Return the [X, Y] coordinate for the center point of the cell that contains the specified text.  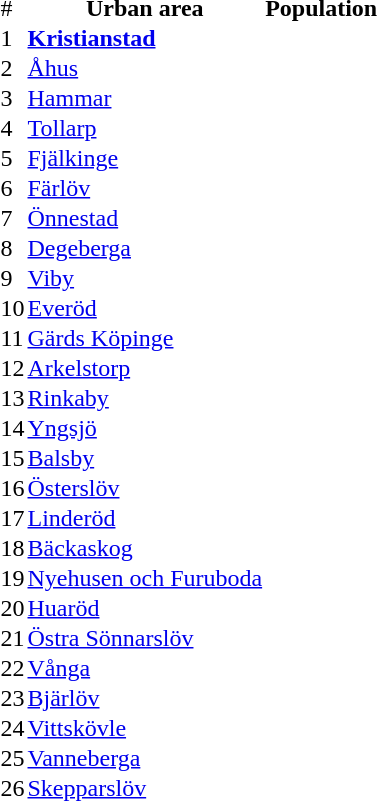
Vånga [145, 668]
Färlöv [145, 188]
Vanneberga [145, 758]
Rinkaby [145, 398]
Nyehusen och Furuboda [145, 578]
Huaröd [145, 608]
Yngsjö [145, 428]
Tollarp [145, 128]
Bäckaskog [145, 548]
Everöd [145, 308]
Arkelstorp [145, 368]
Östra Sönnarslöv [145, 638]
Önnestad [145, 218]
Balsby [145, 458]
Österslöv [145, 488]
Linderöd [145, 518]
Fjälkinge [145, 158]
Bjärlöv [145, 698]
Hammar [145, 98]
Viby [145, 278]
Vittskövle [145, 728]
Åhus [145, 68]
Kristianstad [145, 38]
Gärds Köpinge [145, 338]
Degeberga [145, 248]
